Return [x, y] of the center of cell containing provided text 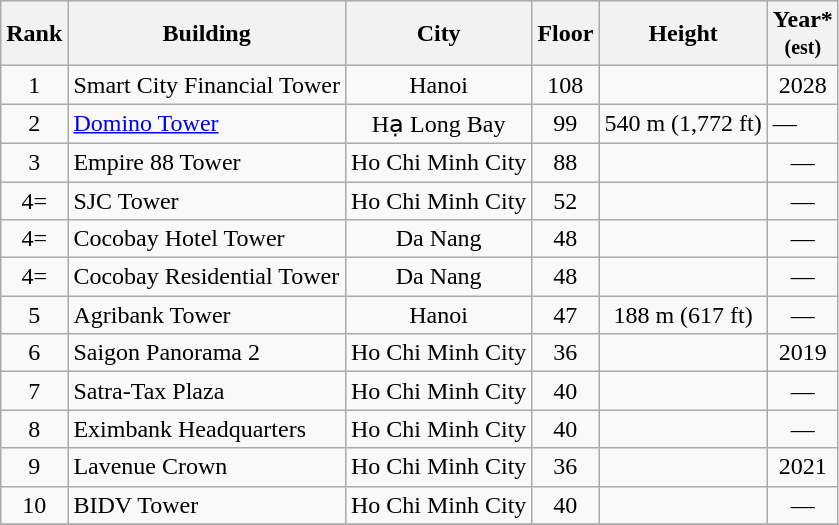
7 [34, 391]
3 [34, 162]
5 [34, 315]
Floor [566, 34]
2019 [802, 353]
2028 [802, 85]
Hạ Long Bay [438, 124]
Saigon Panorama 2 [207, 353]
2 [34, 124]
6 [34, 353]
Agribank Tower [207, 315]
Cocobay Residential Tower [207, 277]
Year*(est) [802, 34]
1 [34, 85]
88 [566, 162]
Cocobay Hotel Tower [207, 239]
108 [566, 85]
City [438, 34]
Height [683, 34]
99 [566, 124]
Rank [34, 34]
47 [566, 315]
Lavenue Crown [207, 467]
Empire 88 Tower [207, 162]
9 [34, 467]
Domino Tower [207, 124]
2021 [802, 467]
BIDV Tower [207, 505]
Building [207, 34]
540 m (1,772 ft) [683, 124]
8 [34, 429]
Smart City Financial Tower [207, 85]
52 [566, 201]
188 m (617 ft) [683, 315]
SJC Tower [207, 201]
Eximbank Headquarters [207, 429]
10 [34, 505]
Satra-Tax Plaza [207, 391]
